Return the (X, Y) coordinate for the center point of the cell that contains the specified text.  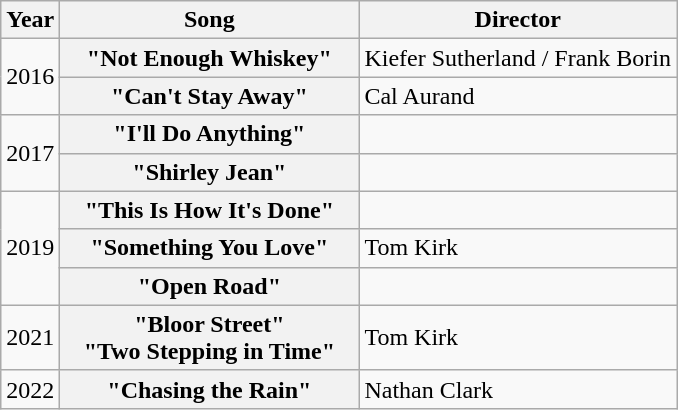
Song (210, 20)
"Open Road" (210, 286)
2021 (30, 338)
"Bloor Street""Two Stepping in Time" (210, 338)
"I'll Do Anything" (210, 134)
2019 (30, 248)
"Can't Stay Away" (210, 96)
Director (518, 20)
"This Is How It's Done" (210, 210)
2017 (30, 153)
"Chasing the Rain" (210, 389)
2016 (30, 77)
Nathan Clark (518, 389)
2022 (30, 389)
Cal Aurand (518, 96)
Kiefer Sutherland / Frank Borin (518, 58)
"Not Enough Whiskey" (210, 58)
"Something You Love" (210, 248)
Year (30, 20)
"Shirley Jean" (210, 172)
